Search for the cell housing the specified text and yield its (X, Y) center coordinate. 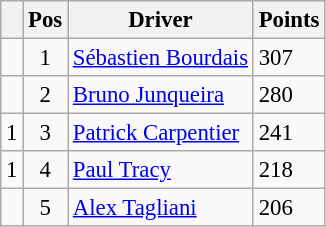
280 (288, 95)
Paul Tracy (161, 170)
241 (288, 133)
Pos (46, 20)
218 (288, 170)
5 (46, 208)
Patrick Carpentier (161, 133)
Bruno Junqueira (161, 95)
3 (46, 133)
Alex Tagliani (161, 208)
Sébastien Bourdais (161, 58)
Points (288, 20)
2 (46, 95)
Driver (161, 20)
206 (288, 208)
307 (288, 58)
4 (46, 170)
